Find where the given text appears and provide that cell's center as [X, Y] coordinate. 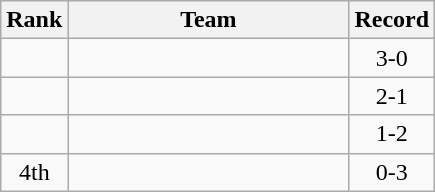
1-2 [392, 134]
Team [208, 20]
3-0 [392, 58]
2-1 [392, 96]
0-3 [392, 172]
Rank [34, 20]
4th [34, 172]
Record [392, 20]
